Scan for the cell matching the given text and deliver its [x, y] coordinate at center. 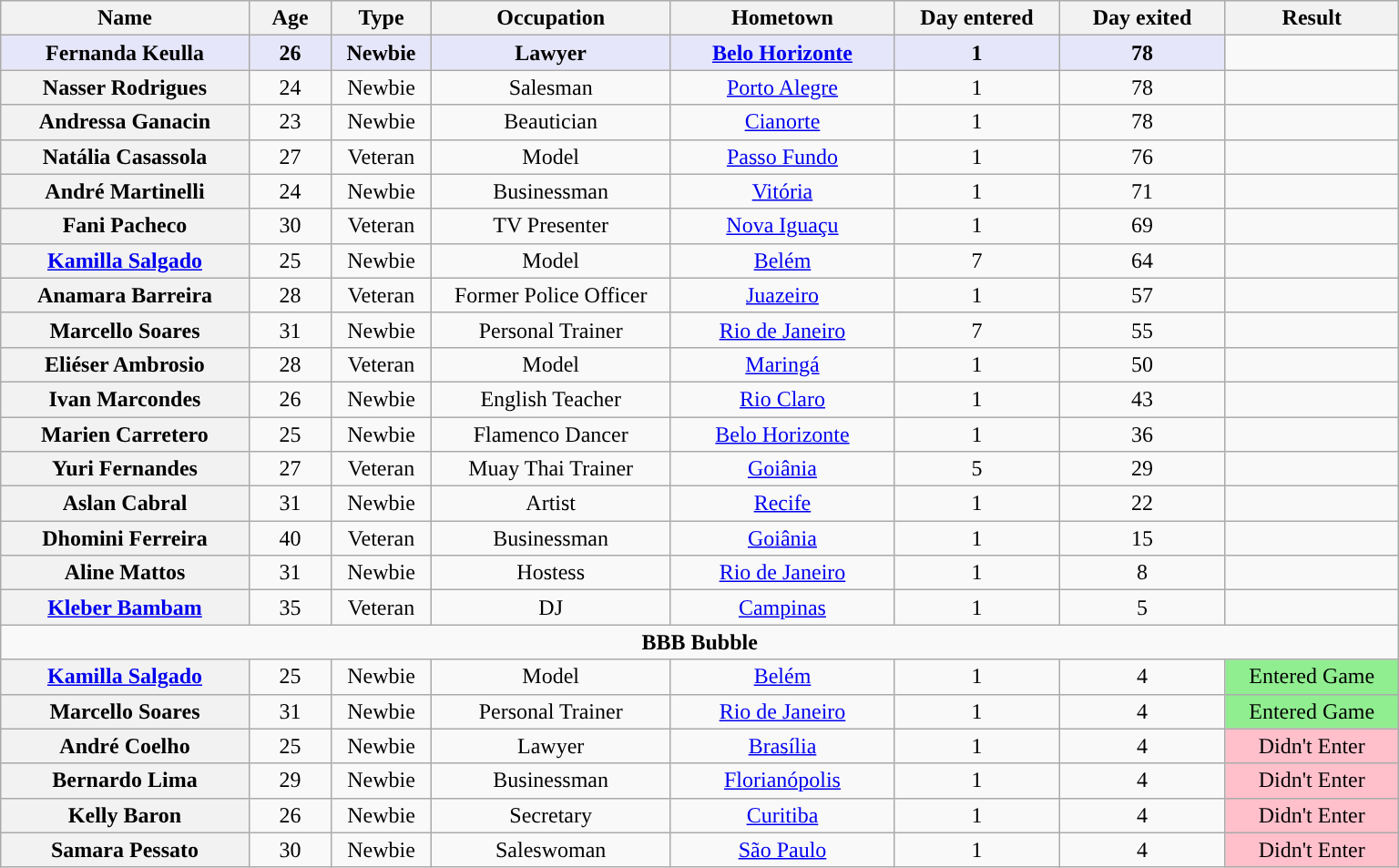
BBB Bubble [699, 642]
André Martinelli [125, 191]
43 [1142, 399]
Former Police Officer [550, 295]
Nova Iguaçu [781, 226]
55 [1142, 330]
23 [290, 122]
DJ [550, 608]
Andressa Ganacin [125, 122]
Occupation [550, 18]
Name [125, 18]
Saleswoman [550, 850]
Anamara Barreira [125, 295]
Flamenco Dancer [550, 434]
Campinas [781, 608]
Passo Fundo [781, 157]
8 [1142, 573]
Day entered [977, 18]
76 [1142, 157]
50 [1142, 364]
Rio Claro [781, 399]
Dhomini Ferreira [125, 538]
Marien Carretero [125, 434]
São Paulo [781, 850]
Maringá [781, 364]
15 [1142, 538]
Hometown [781, 18]
Curitiba [781, 815]
Day exited [1142, 18]
Recife [781, 504]
40 [290, 538]
Florianópolis [781, 781]
Fani Pacheco [125, 226]
André Coelho [125, 746]
Brasília [781, 746]
TV Presenter [550, 226]
35 [290, 608]
Result [1312, 18]
Hostess [550, 573]
Vitória [781, 191]
Porto Alegre [781, 87]
57 [1142, 295]
Aline Mattos [125, 573]
22 [1142, 504]
Secretary [550, 815]
Salesman [550, 87]
Juazeiro [781, 295]
Beautician [550, 122]
Eliéser Ambrosio [125, 364]
36 [1142, 434]
Ivan Marcondes [125, 399]
Kleber Bambam [125, 608]
Bernardo Lima [125, 781]
69 [1142, 226]
English Teacher [550, 399]
Muay Thai Trainer [550, 469]
Nasser Rodrigues [125, 87]
Type [381, 18]
Samara Pessato [125, 850]
Artist [550, 504]
64 [1142, 260]
Aslan Cabral [125, 504]
Age [290, 18]
71 [1142, 191]
Cianorte [781, 122]
Natália Casassola [125, 157]
Fernanda Keulla [125, 53]
Kelly Baron [125, 815]
Yuri Fernandes [125, 469]
